Determine the (x, y) coordinate at the center of the cell enclosing the given text.  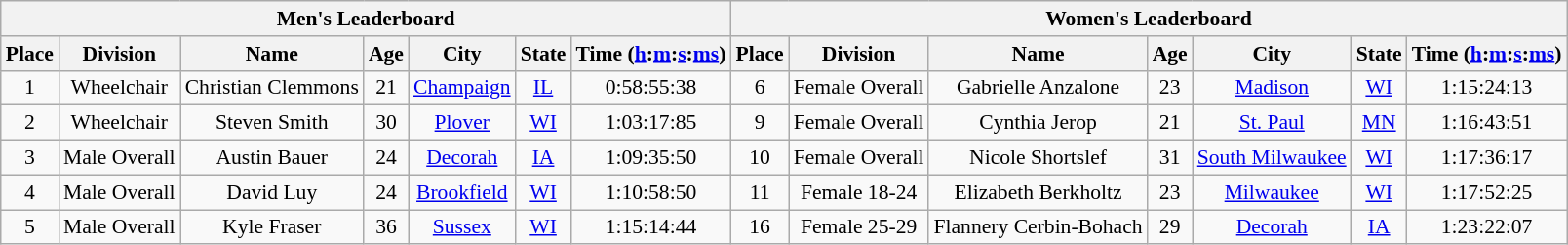
1:15:14:44 (651, 227)
Milwaukee (1272, 192)
Flannery Cerbin-Bohach (1038, 227)
Madison (1272, 88)
36 (386, 227)
Austin Bauer (272, 158)
5 (29, 227)
1:17:36:17 (1487, 158)
3 (29, 158)
1:17:52:25 (1487, 192)
4 (29, 192)
1:10:58:50 (651, 192)
Sussex (462, 227)
Steven Smith (272, 123)
30 (386, 123)
31 (1170, 158)
1 (29, 88)
Women's Leaderboard (1149, 19)
Female 25-29 (859, 227)
Plover (462, 123)
David Luy (272, 192)
10 (759, 158)
Gabrielle Anzalone (1038, 88)
Champaign (462, 88)
Cynthia Jerop (1038, 123)
1:16:43:51 (1487, 123)
1:09:35:50 (651, 158)
St. Paul (1272, 123)
Men's Leaderboard (367, 19)
Kyle Fraser (272, 227)
11 (759, 192)
1:03:17:85 (651, 123)
2 (29, 123)
Christian Clemmons (272, 88)
1:23:22:07 (1487, 227)
0:58:55:38 (651, 88)
1:15:24:13 (1487, 88)
South Milwaukee (1272, 158)
IL (544, 88)
MN (1379, 123)
Elizabeth Berkholtz (1038, 192)
6 (759, 88)
9 (759, 123)
16 (759, 227)
Brookfield (462, 192)
29 (1170, 227)
Nicole Shortslef (1038, 158)
Female 18-24 (859, 192)
